Pinpoint the cell where the given text exists, returning its [x, y] midpoint coordinate. 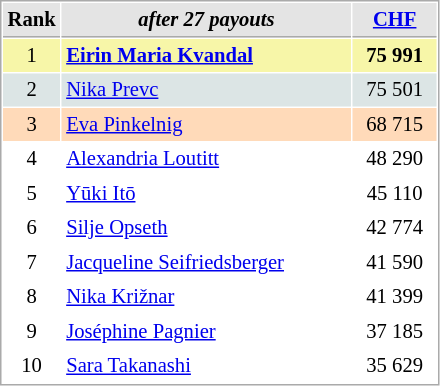
4 [32, 158]
48 290 [395, 158]
35 629 [395, 366]
Yūki Itō [207, 194]
42 774 [395, 228]
Silje Opseth [207, 228]
37 185 [395, 332]
Nika Prevc [207, 90]
75 501 [395, 90]
1 [32, 56]
Eirin Maria Kvandal [207, 56]
5 [32, 194]
7 [32, 262]
41 399 [395, 296]
8 [32, 296]
10 [32, 366]
Sara Takanashi [207, 366]
Rank [32, 20]
CHF [395, 20]
Jacqueline Seifriedsberger [207, 262]
after 27 payouts [207, 20]
Alexandria Loutitt [207, 158]
Nika Križnar [207, 296]
9 [32, 332]
75 991 [395, 56]
68 715 [395, 124]
41 590 [395, 262]
2 [32, 90]
45 110 [395, 194]
6 [32, 228]
Eva Pinkelnig [207, 124]
Joséphine Pagnier [207, 332]
3 [32, 124]
